For the text-containing cell, return its midpoint in [X, Y] coordinate format. 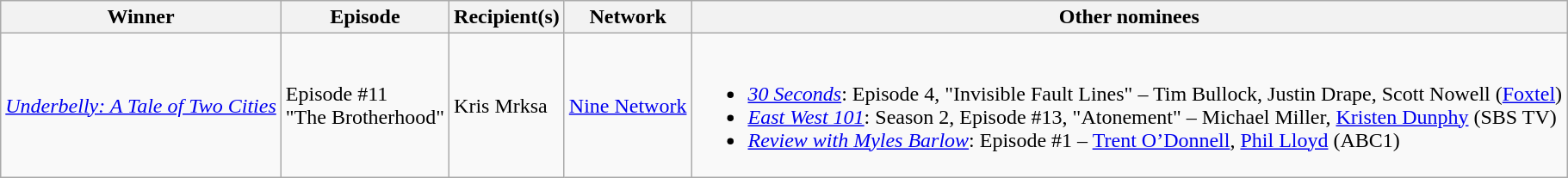
Underbelly: A Tale of Two Cities [141, 105]
Other nominees [1130, 17]
Recipient(s) [507, 17]
Network [628, 17]
Episode [365, 17]
Winner [141, 17]
Episode #11"The Brotherhood" [365, 105]
Kris Mrksa [507, 105]
Nine Network [628, 105]
